Extract the (X, Y) coordinate from the center of the cell holding the provided text.  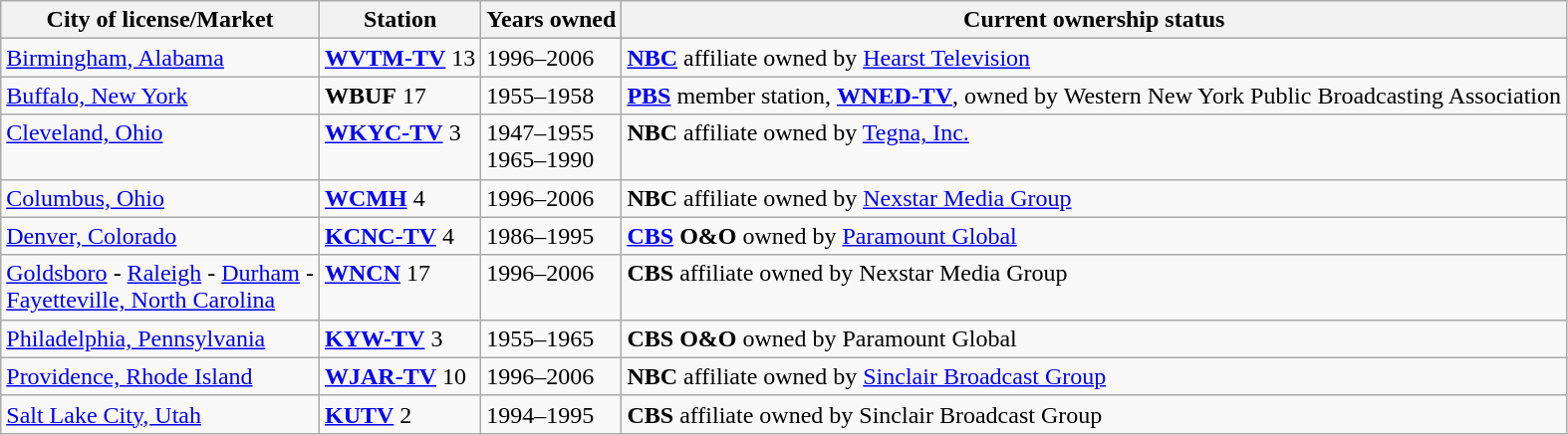
Salt Lake City, Utah (160, 414)
1986–1995 (552, 236)
Cleveland, Ohio (160, 147)
NBC affiliate owned by Sinclair Broadcast Group (1094, 376)
Current ownership status (1094, 20)
1955–1965 (552, 338)
1994–1995 (552, 414)
NBC affiliate owned by Nexstar Media Group (1094, 198)
KUTV 2 (399, 414)
KYW-TV 3 (399, 338)
NBC affiliate owned by Hearst Television (1094, 58)
Providence, Rhode Island (160, 376)
WJAR-TV 10 (399, 376)
Columbus, Ohio (160, 198)
NBC affiliate owned by Tegna, Inc. (1094, 147)
Philadelphia, Pennsylvania (160, 338)
WVTM-TV 13 (399, 58)
Birmingham, Alabama (160, 58)
WCMH 4 (399, 198)
Years owned (552, 20)
Denver, Colorado (160, 236)
KCNC-TV 4 (399, 236)
1955–1958 (552, 96)
WBUF 17 (399, 96)
PBS member station, WNED-TV, owned by Western New York Public Broadcasting Association (1094, 96)
WKYC-TV 3 (399, 147)
City of license/Market (160, 20)
CBS affiliate owned by Nexstar Media Group (1094, 287)
Buffalo, New York (160, 96)
Goldsboro - Raleigh - Durham - Fayetteville, North Carolina (160, 287)
Station (399, 20)
WNCN 17 (399, 287)
CBS affiliate owned by Sinclair Broadcast Group (1094, 414)
1947–19551965–1990 (552, 147)
